Scan for the cell matching the given text and deliver its [x, y] coordinate at center. 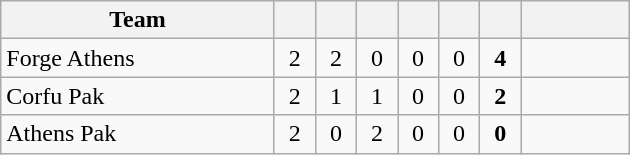
Athens Pak [138, 134]
4 [500, 58]
Forge Athens [138, 58]
Team [138, 20]
Corfu Pak [138, 96]
